Capture the cell that displays the provided text and extract its (X, Y) central coordinate. 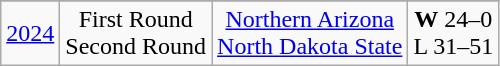
W 24–0L 31–51 (454, 34)
Northern ArizonaNorth Dakota State (310, 34)
2024 (30, 34)
First RoundSecond Round (136, 34)
